From the cell containing the given text, extract its center point as [x, y] coordinate. 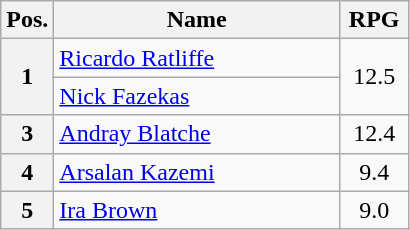
5 [28, 210]
Arsalan Kazemi [197, 172]
Nick Fazekas [197, 96]
Name [197, 20]
RPG [374, 20]
Pos. [28, 20]
Ricardo Ratliffe [197, 58]
12.5 [374, 77]
Andray Blatche [197, 134]
3 [28, 134]
4 [28, 172]
12.4 [374, 134]
1 [28, 77]
9.4 [374, 172]
9.0 [374, 210]
Ira Brown [197, 210]
